Detect which cell encompasses the target text, then output its [x, y] center coordinate. 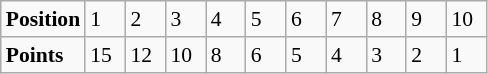
7 [346, 19]
Position [43, 19]
15 [105, 55]
9 [426, 19]
Points [43, 55]
12 [145, 55]
